Locate the cell with the specified text and output its [x, y] center coordinate. 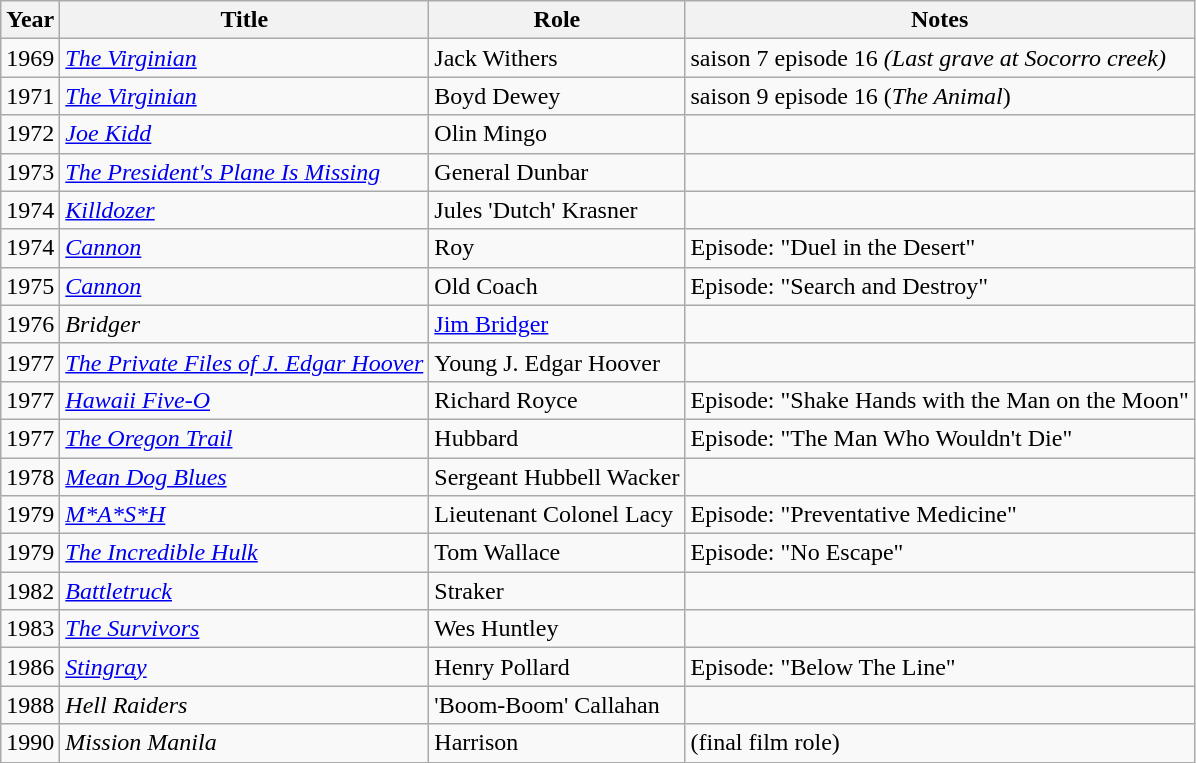
Harrison [557, 743]
1978 [30, 477]
Richard Royce [557, 400]
saison 9 episode 16 (The Animal) [940, 96]
Stingray [244, 667]
Olin Mingo [557, 134]
Lieutenant Colonel Lacy [557, 515]
Sergeant Hubbell Wacker [557, 477]
saison 7 episode 16 (Last grave at Socorro creek) [940, 58]
Title [244, 20]
1982 [30, 591]
The President's Plane Is Missing [244, 172]
1971 [30, 96]
1975 [30, 286]
Battletruck [244, 591]
'Boom-Boom' Callahan [557, 705]
Episode: "Duel in the Desert" [940, 248]
Roy [557, 248]
Boyd Dewey [557, 96]
Bridger [244, 324]
Mission Manila [244, 743]
Jim Bridger [557, 324]
1990 [30, 743]
The Oregon Trail [244, 438]
Tom Wallace [557, 553]
Wes Huntley [557, 629]
1972 [30, 134]
Straker [557, 591]
Episode: "Search and Destroy" [940, 286]
Episode: "No Escape" [940, 553]
Henry Pollard [557, 667]
Mean Dog Blues [244, 477]
1969 [30, 58]
Joe Kidd [244, 134]
1976 [30, 324]
The Survivors [244, 629]
Old Coach [557, 286]
Killdozer [244, 210]
M*A*S*H [244, 515]
Jack Withers [557, 58]
Role [557, 20]
1986 [30, 667]
The Private Files of J. Edgar Hoover [244, 362]
Hubbard [557, 438]
Episode: "Preventative Medicine" [940, 515]
1973 [30, 172]
1988 [30, 705]
Episode: "Shake Hands with the Man on the Moon" [940, 400]
Hawaii Five-O [244, 400]
1983 [30, 629]
(final film role) [940, 743]
Episode: "The Man Who Wouldn't Die" [940, 438]
Year [30, 20]
Young J. Edgar Hoover [557, 362]
Notes [940, 20]
The Incredible Hulk [244, 553]
Episode: "Below The Line" [940, 667]
Hell Raiders [244, 705]
General Dunbar [557, 172]
Jules 'Dutch' Krasner [557, 210]
